Search for the cell housing the specified text and yield its (X, Y) center coordinate. 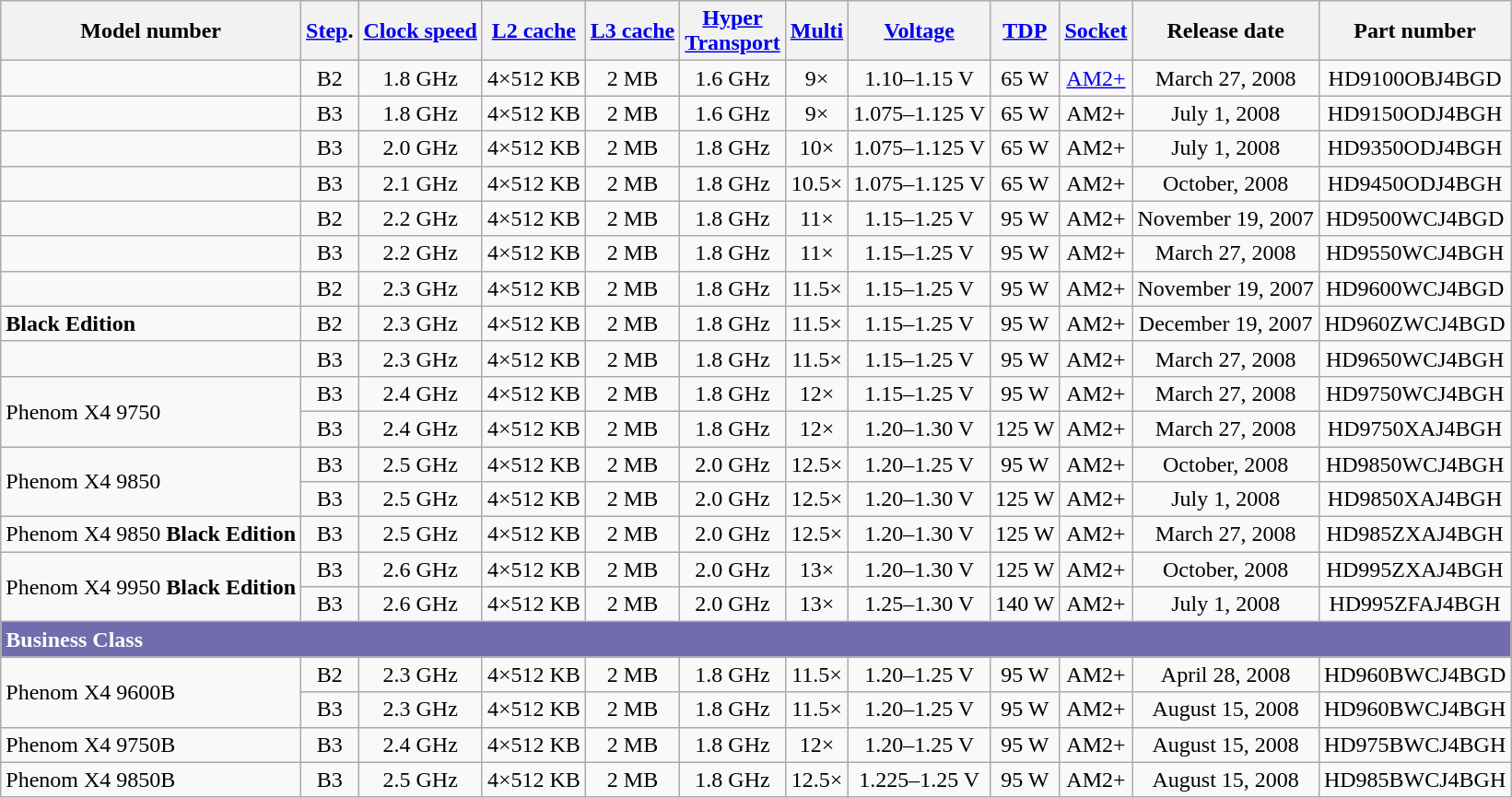
1.10–1.15 V (920, 78)
L3 cache (632, 31)
Clock speed (420, 31)
Phenom X4 9950 Black Edition (151, 587)
HD9850WCJ4BGH (1414, 464)
HD9150ODJ4BGH (1414, 113)
Release date (1225, 31)
Phenom X4 9750B (151, 745)
Phenom X4 9850 Black Edition (151, 534)
HD9750WCJ4BGH (1414, 393)
Business Class (756, 640)
TDP (1025, 31)
HD9650WCJ4BGH (1414, 358)
HD9750XAJ4BGH (1414, 428)
10× (816, 148)
HD9500WCJ4BGD (1414, 218)
HD9550WCJ4BGH (1414, 253)
HD960BWCJ4BGD (1414, 675)
Black Edition (151, 323)
HD985BWCJ4BGH (1414, 780)
Socket (1096, 31)
1.25–1.30 V (920, 604)
Step. (330, 31)
HD985ZXAJ4BGH (1414, 534)
Part number (1414, 31)
HD9350ODJ4BGH (1414, 148)
HD9100OBJ4BGD (1414, 78)
HD9450ODJ4BGH (1414, 183)
Phenom X4 9600B (151, 692)
Phenom X4 9850B (151, 780)
Multi (816, 31)
Voltage (920, 31)
1.225–1.25 V (920, 780)
HD975BWCJ4BGH (1414, 745)
L2 cache (533, 31)
Phenom X4 9750 (151, 411)
HD9600WCJ4BGD (1414, 288)
Model number (151, 31)
HyperTransport (733, 31)
10.5× (816, 183)
April 28, 2008 (1225, 675)
HD995ZXAJ4BGH (1414, 569)
HD995ZFAJ4BGH (1414, 604)
2.1 GHz (420, 183)
140 W (1025, 604)
HD960BWCJ4BGH (1414, 710)
HD9850XAJ4BGH (1414, 499)
Phenom X4 9850 (151, 481)
December 19, 2007 (1225, 323)
HD960ZWCJ4BGD (1414, 323)
